Return the (X, Y) coordinate for the center point of the cell that contains the specified text.  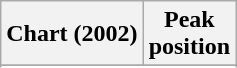
Chart (2002) (72, 34)
Peakposition (189, 34)
